Provide the [X, Y] coordinate of the cell's center where the given text is located.  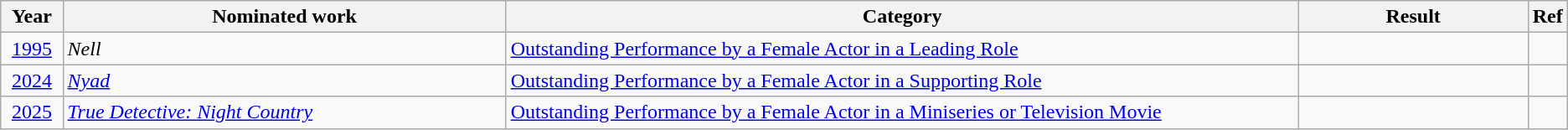
1995 [32, 49]
Nominated work [285, 17]
2025 [32, 112]
Outstanding Performance by a Female Actor in a Leading Role [902, 49]
True Detective: Night Country [285, 112]
Outstanding Performance by a Female Actor in a Supporting Role [902, 81]
Ref [1548, 17]
Outstanding Performance by a Female Actor in a Miniseries or Television Movie [902, 112]
2024 [32, 81]
Nell [285, 49]
Category [902, 17]
Result [1413, 17]
Nyad [285, 81]
Year [32, 17]
